Pinpoint the cell where the given text exists, returning its [X, Y] midpoint coordinate. 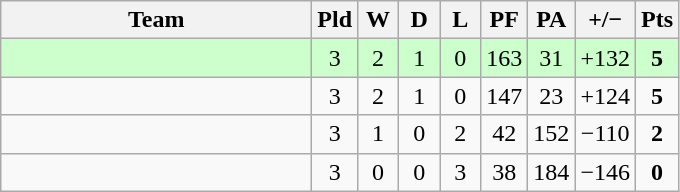
23 [552, 96]
D [420, 20]
147 [504, 96]
W [378, 20]
Pld [335, 20]
+124 [606, 96]
+/− [606, 20]
42 [504, 134]
163 [504, 58]
−110 [606, 134]
38 [504, 172]
L [460, 20]
152 [552, 134]
+132 [606, 58]
Pts [656, 20]
184 [552, 172]
−146 [606, 172]
PF [504, 20]
Team [156, 20]
31 [552, 58]
PA [552, 20]
